Identify which cell holds the provided text, then report its (x, y) central coordinate. 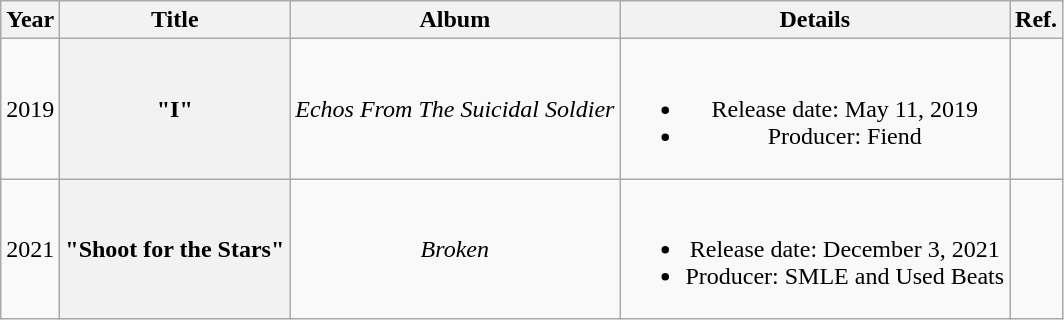
2019 (30, 109)
Broken (455, 249)
Details (815, 20)
Ref. (1036, 20)
"I" (175, 109)
"Shoot for the Stars" (175, 249)
Year (30, 20)
Title (175, 20)
Echos From The Suicidal Soldier (455, 109)
Album (455, 20)
Release date: May 11, 2019Producer: Fiend (815, 109)
2021 (30, 249)
Release date: December 3, 2021Producer: SMLE and Used Beats (815, 249)
